Capture the cell that displays the provided text and extract its (x, y) central coordinate. 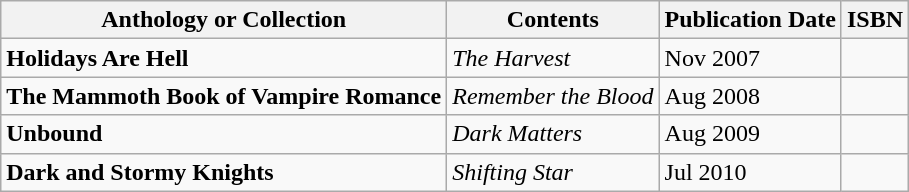
Dark Matters (553, 134)
Shifting Star (553, 172)
Remember the Blood (553, 96)
The Harvest (553, 58)
Publication Date (750, 20)
Aug 2008 (750, 96)
The Mammoth Book of Vampire Romance (224, 96)
Contents (553, 20)
Anthology or Collection (224, 20)
Aug 2009 (750, 134)
Jul 2010 (750, 172)
Nov 2007 (750, 58)
Holidays Are Hell (224, 58)
Unbound (224, 134)
ISBN (874, 20)
Dark and Stormy Knights (224, 172)
